Capture the cell that displays the provided text and extract its [X, Y] central coordinate. 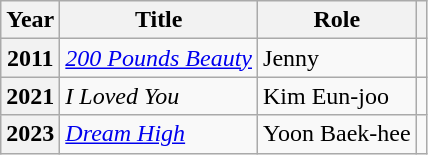
I Loved You [159, 96]
Kim Eun-joo [338, 96]
Title [159, 20]
Jenny [338, 58]
Role [338, 20]
2011 [30, 58]
200 Pounds Beauty [159, 58]
Year [30, 20]
Dream High [159, 134]
Yoon Baek-hee [338, 134]
2023 [30, 134]
2021 [30, 96]
